From the cell containing the given text, extract its center point as (X, Y) coordinate. 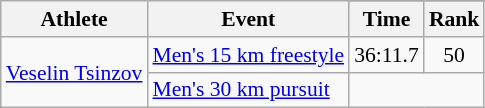
Veselin Tsinzov (74, 72)
Event (248, 19)
Men's 15 km freestyle (248, 55)
Rank (454, 19)
Athlete (74, 19)
50 (454, 55)
36:11.7 (386, 55)
Men's 30 km pursuit (248, 90)
Time (386, 19)
